Determine the (x, y) coordinate at the center of the cell enclosing the given text.  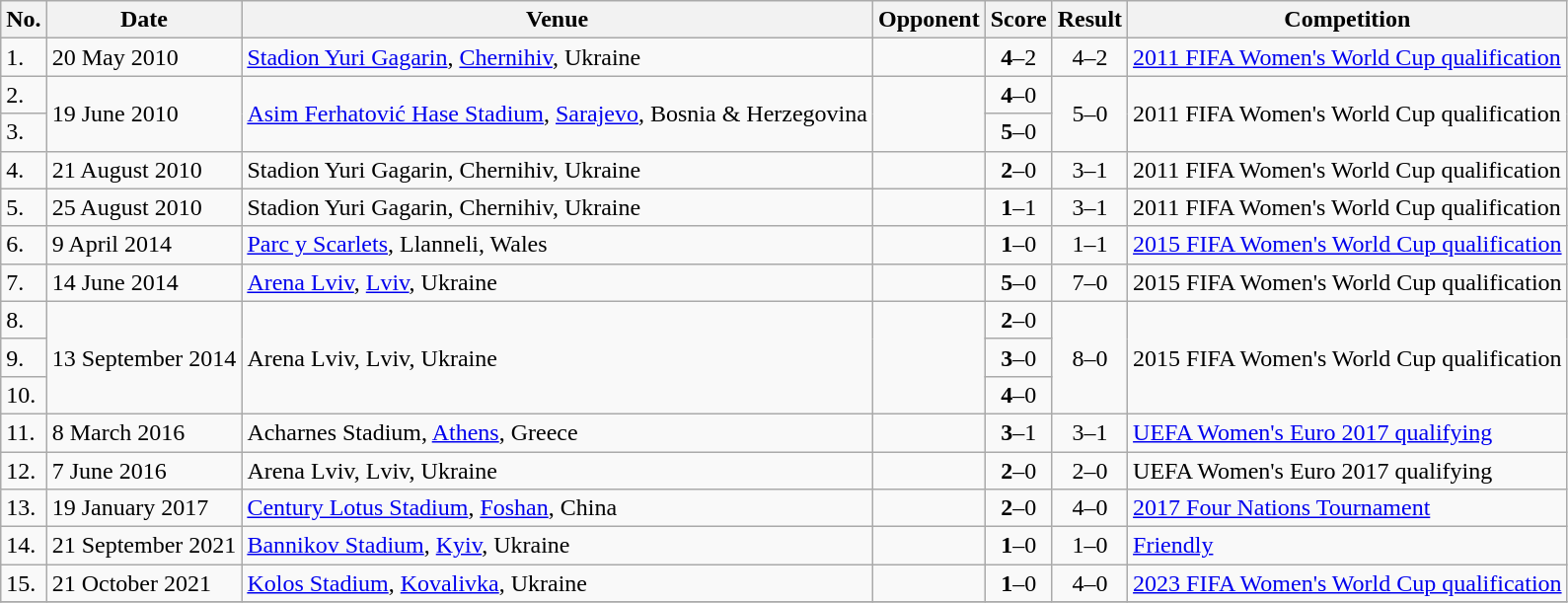
2023 FIFA Women's World Cup qualification (1348, 583)
12. (24, 471)
8 March 2016 (144, 432)
10. (24, 395)
9. (24, 357)
20 May 2010 (144, 57)
13. (24, 508)
13 September 2014 (144, 357)
2017 Four Nations Tournament (1348, 508)
No. (24, 20)
19 June 2010 (144, 113)
9 April 2014 (144, 245)
Century Lotus Stadium, Foshan, China (558, 508)
19 January 2017 (144, 508)
25 August 2010 (144, 207)
14 June 2014 (144, 282)
Opponent (929, 20)
15. (24, 583)
11. (24, 432)
Date (144, 20)
Kolos Stadium, Kovalivka, Ukraine (558, 583)
21 October 2021 (144, 583)
3–0 (1018, 357)
3. (24, 132)
14. (24, 546)
2. (24, 95)
Parc y Scarlets, Llanneli, Wales (558, 245)
Venue (558, 20)
Acharnes Stadium, Athens, Greece (558, 432)
5. (24, 207)
Score (1018, 20)
8–0 (1089, 357)
Result (1089, 20)
21 August 2010 (144, 170)
Asim Ferhatović Hase Stadium, Sarajevo, Bosnia & Herzegovina (558, 113)
6. (24, 245)
1. (24, 57)
Competition (1348, 20)
8. (24, 320)
Bannikov Stadium, Kyiv, Ukraine (558, 546)
7–0 (1089, 282)
7 June 2016 (144, 471)
7. (24, 282)
4. (24, 170)
21 September 2021 (144, 546)
Friendly (1348, 546)
